Output the (X, Y) coordinate of the center of the cell containing the given text.  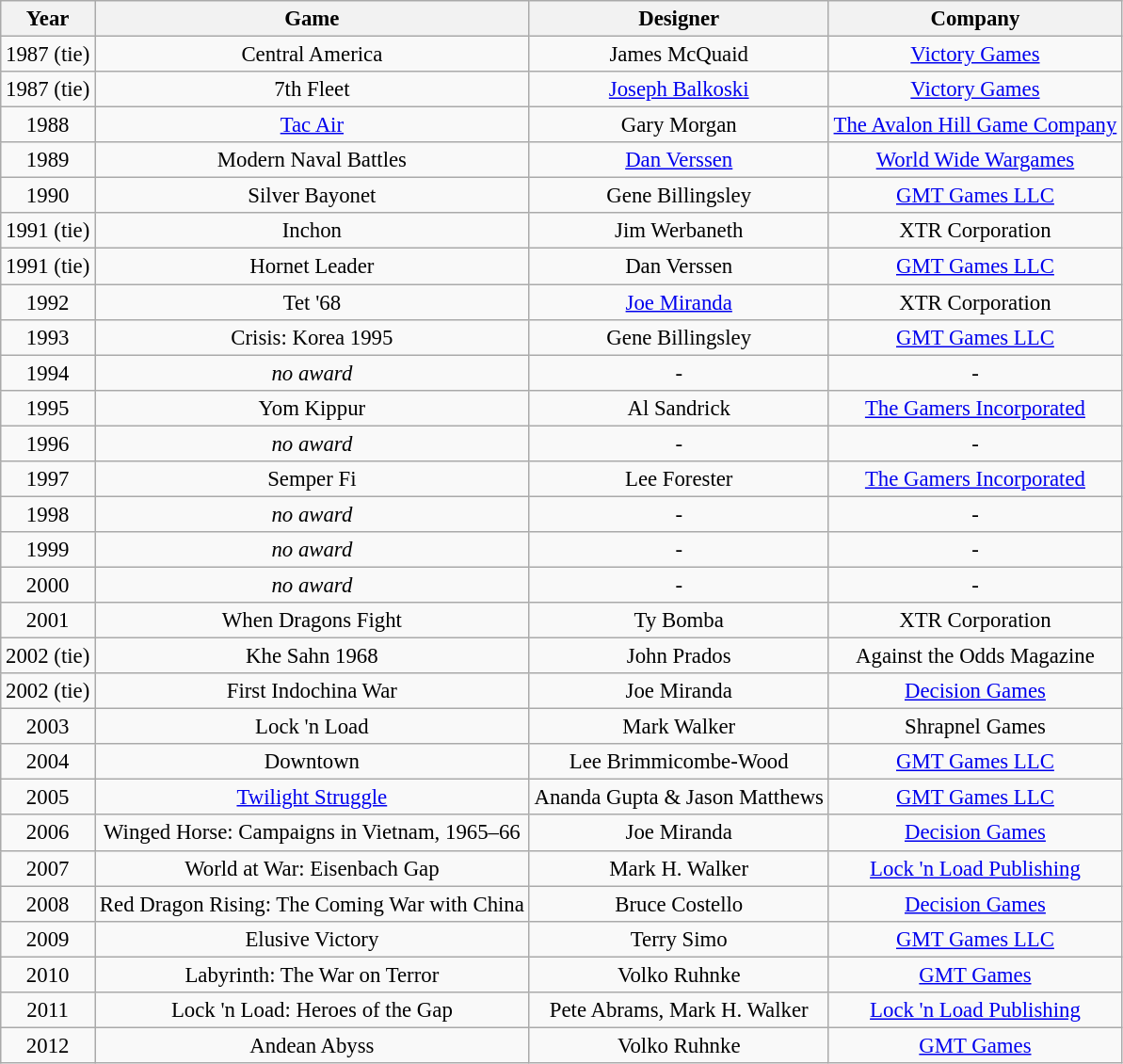
Game (313, 19)
Terry Simo (679, 939)
2001 (48, 621)
Silver Bayonet (313, 196)
James McQuaid (679, 55)
Crisis: Korea 1995 (313, 337)
Mark Walker (679, 727)
Semper Fi (313, 479)
Year (48, 19)
Inchon (313, 231)
Al Sandrick (679, 408)
Khe Sahn 1968 (313, 656)
Mark H. Walker (679, 868)
When Dragons Fight (313, 621)
Gary Morgan (679, 125)
1989 (48, 160)
Jim Werbaneth (679, 231)
1993 (48, 337)
2011 (48, 1010)
2009 (48, 939)
World at War: Eisenbach Gap (313, 868)
Pete Abrams, Mark H. Walker (679, 1010)
Shrapnel Games (975, 727)
1997 (48, 479)
2010 (48, 975)
The Avalon Hill Game Company (975, 125)
2003 (48, 727)
Winged Horse: Campaigns in Vietnam, 1965–66 (313, 833)
Lee Forester (679, 479)
Ananda Gupta & Jason Matthews (679, 798)
Ty Bomba (679, 621)
Joseph Balkoski (679, 89)
1990 (48, 196)
First Indochina War (313, 691)
Against the Odds Magazine (975, 656)
Hornet Leader (313, 266)
1994 (48, 373)
2004 (48, 762)
John Prados (679, 656)
1998 (48, 514)
Modern Naval Battles (313, 160)
Tet '68 (313, 302)
Lock 'n Load (313, 727)
Central America (313, 55)
2000 (48, 585)
Elusive Victory (313, 939)
Twilight Struggle (313, 798)
Tac Air (313, 125)
Labyrinth: The War on Terror (313, 975)
Downtown (313, 762)
World Wide Wargames (975, 160)
Yom Kippur (313, 408)
2006 (48, 833)
Bruce Costello (679, 904)
Andean Abyss (313, 1045)
Company (975, 19)
2012 (48, 1045)
2008 (48, 904)
1999 (48, 550)
1988 (48, 125)
1996 (48, 443)
Designer (679, 19)
1992 (48, 302)
2007 (48, 868)
1995 (48, 408)
2005 (48, 798)
Lock 'n Load: Heroes of the Gap (313, 1010)
Red Dragon Rising: The Coming War with China (313, 904)
7th Fleet (313, 89)
Lee Brimmicombe-Wood (679, 762)
